Search for the cell housing the specified text and yield its [X, Y] center coordinate. 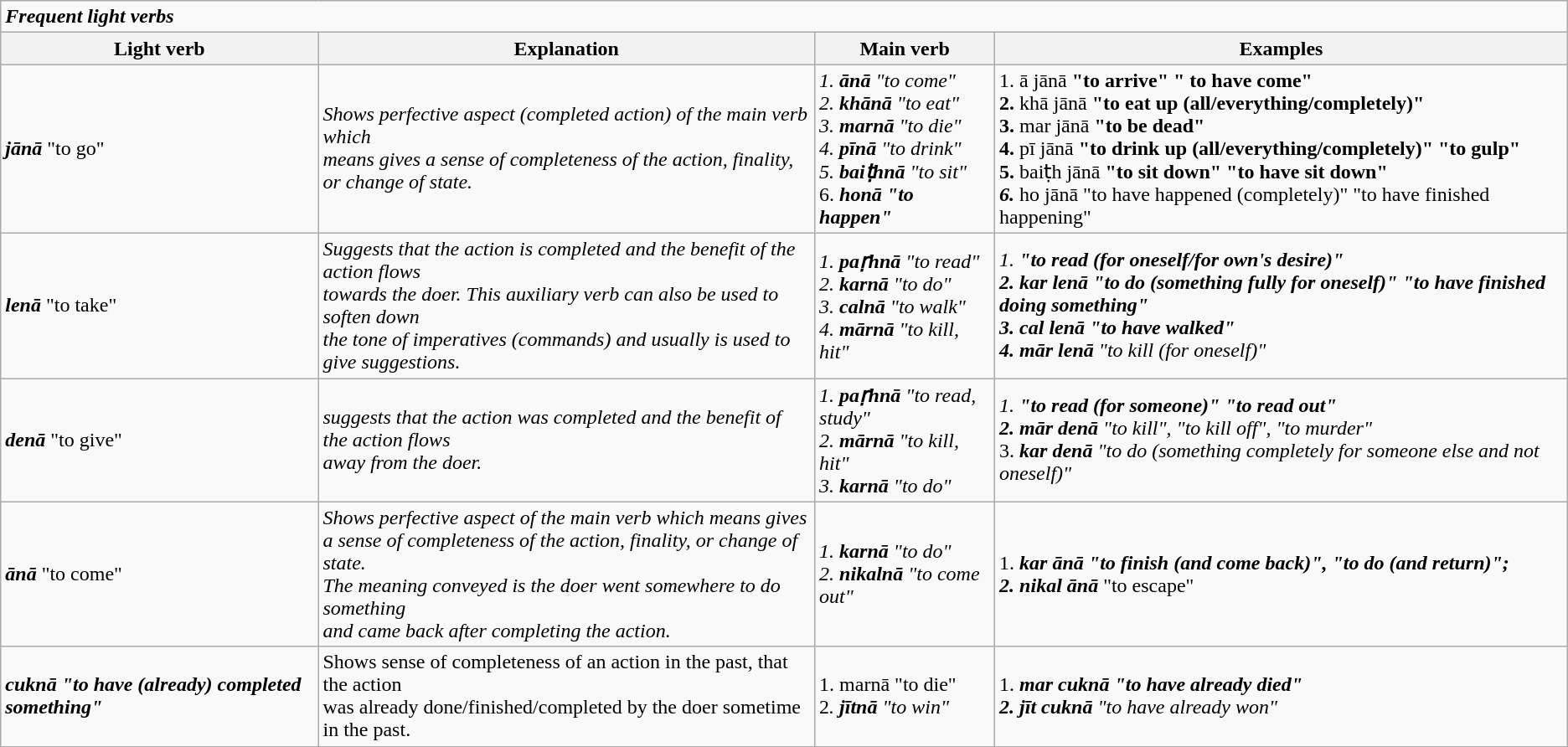
1. paṛhnā "to read"2. karnā "to do"3. calnā "to walk"4. mārnā "to kill, hit" [905, 305]
Examples [1282, 49]
Light verb [159, 49]
1. mar cuknā "to have already died"2. jīt cuknā "to have already won" [1282, 697]
Shows sense of completeness of an action in the past, that the actionwas already done/finished/completed by the doer sometime in the past. [566, 697]
ānā "to come" [159, 574]
Main verb [905, 49]
jānā "to go" [159, 149]
Explanation [566, 49]
Frequent light verbs [784, 17]
Shows perfective aspect (completed action) of the main verb whichmeans gives a sense of completeness of the action, finality,or change of state. [566, 149]
cuknā "to have (already) completed something" [159, 697]
1. kar ānā "to finish (and come back)", "to do (and return)";2. nikal ānā "to escape" [1282, 574]
lenā "to take" [159, 305]
suggests that the action was completed and the benefit of the action flowsaway from the doer. [566, 440]
denā "to give" [159, 440]
1. paṛhnā "to read, study"2. mārnā "to kill, hit"3. karnā "to do" [905, 440]
1. ānā "to come"2. khānā "to eat"3. marnā "to die"4. pīnā "to drink"5. baiṭhnā "to sit"6. honā "to happen" [905, 149]
1. marnā "to die"2. jītnā "to win" [905, 697]
1. karnā "to do"2. nikalnā "to come out" [905, 574]
